Detect which cell encompasses the target text, then output its [X, Y] center coordinate. 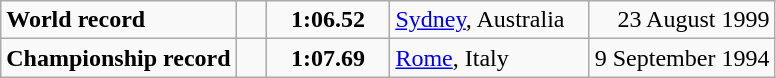
Sydney, Australia [490, 20]
1:07.69 [328, 58]
World record [118, 20]
1:06.52 [328, 20]
Rome, Italy [490, 58]
23 August 1999 [682, 20]
Championship record [118, 58]
9 September 1994 [682, 58]
